Return the [X, Y] coordinate for the center point of the cell that contains the specified text.  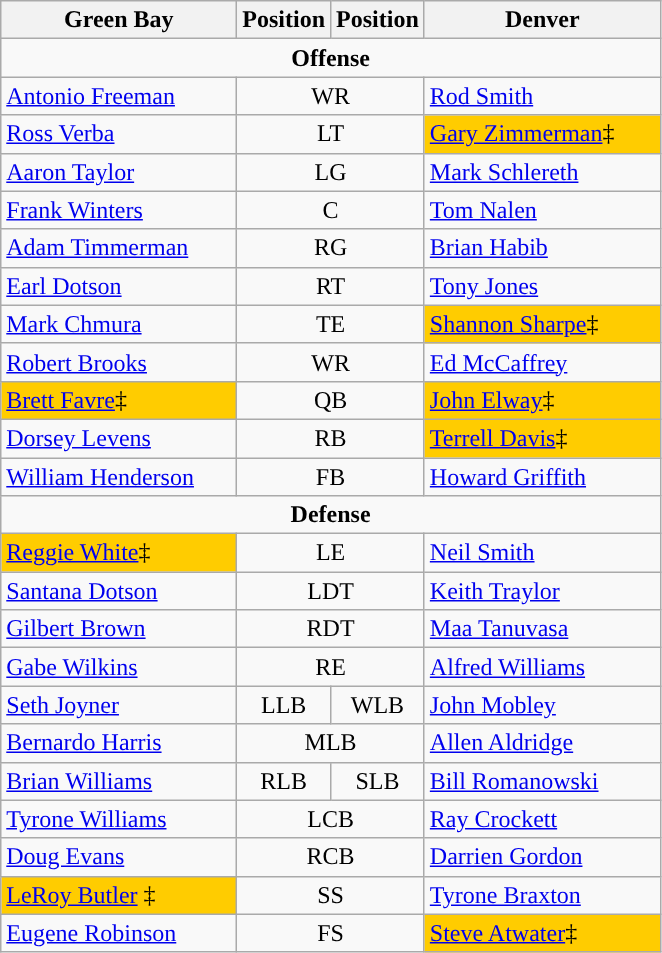
Gilbert Brown [119, 629]
Howard Griffith [542, 477]
Denver [542, 20]
Bill Romanowski [542, 781]
Gabe Wilkins [119, 667]
Brian Williams [119, 781]
RCB [331, 857]
RB [331, 438]
William Henderson [119, 477]
LCB [331, 819]
Tyrone Williams [119, 819]
Frank Winters [119, 210]
FS [331, 933]
RDT [331, 629]
Keith Traylor [542, 591]
LDT [331, 591]
John Mobley [542, 705]
LE [331, 553]
Steve Atwater‡ [542, 933]
John Elway‡ [542, 400]
Antonio Freeman [119, 96]
Tyrone Braxton [542, 895]
Terrell Davis‡ [542, 438]
Ray Crockett [542, 819]
Eugene Robinson [119, 933]
Rod Smith [542, 96]
RG [331, 248]
Mark Chmura [119, 324]
LG [331, 172]
Tony Jones [542, 286]
MLB [331, 743]
LT [331, 134]
RT [331, 286]
QB [331, 400]
Earl Dotson [119, 286]
Defense [331, 515]
Alfred Williams [542, 667]
FB [331, 477]
Aaron Taylor [119, 172]
Adam Timmerman [119, 248]
Shannon Sharpe‡ [542, 324]
Brett Favre‡ [119, 400]
Darrien Gordon [542, 857]
TE [331, 324]
Allen Aldridge [542, 743]
Mark Schlereth [542, 172]
LeRoy Butler ‡ [119, 895]
Santana Dotson [119, 591]
Dorsey Levens [119, 438]
RLB [284, 781]
Green Bay [119, 20]
Maa Tanuvasa [542, 629]
Offense [331, 58]
Doug Evans [119, 857]
Tom Nalen [542, 210]
RE [331, 667]
WLB [378, 705]
Gary Zimmerman‡ [542, 134]
Robert Brooks [119, 362]
SLB [378, 781]
Neil Smith [542, 553]
Seth Joyner [119, 705]
SS [331, 895]
Reggie White‡ [119, 553]
LLB [284, 705]
Bernardo Harris [119, 743]
C [331, 210]
Brian Habib [542, 248]
Ross Verba [119, 134]
Ed McCaffrey [542, 362]
